From the cell containing the given text, extract its center point as [x, y] coordinate. 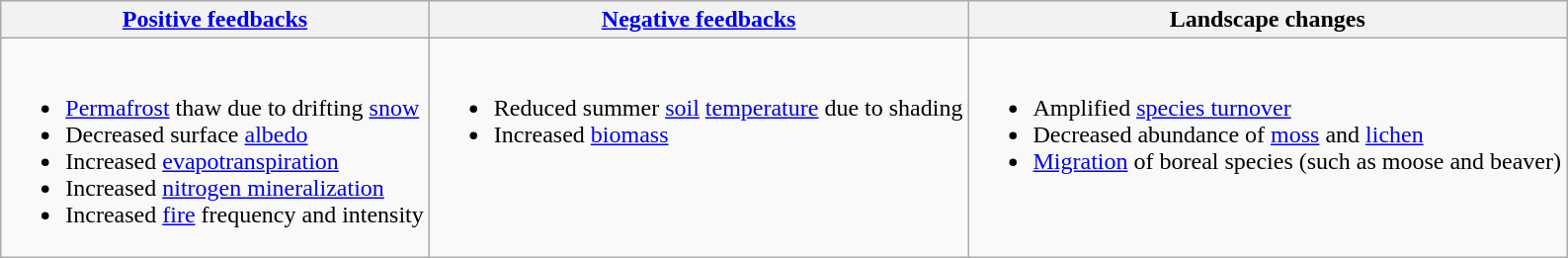
Positive feedbacks [215, 20]
Amplified species turnoverDecreased abundance of moss and lichenMigration of boreal species (such as moose and beaver) [1268, 148]
Reduced summer soil temperature due to shadingIncreased biomass [699, 148]
Negative feedbacks [699, 20]
Landscape changes [1268, 20]
